From the cell containing the given text, extract its center point as (X, Y) coordinate. 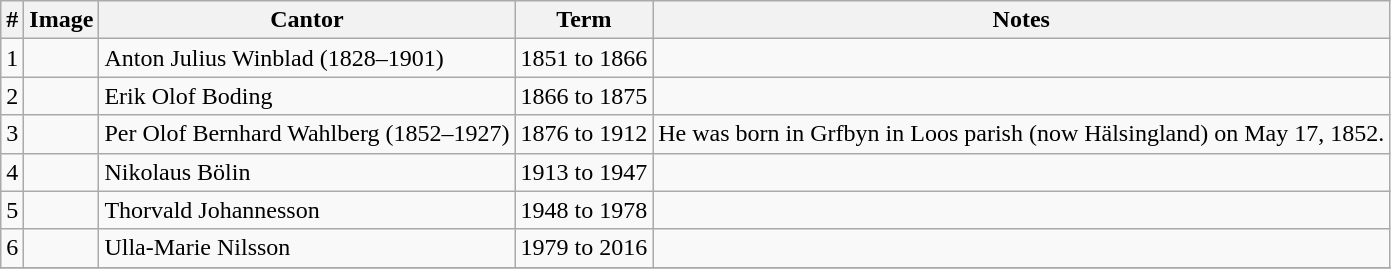
1866 to 1875 (584, 96)
Term (584, 20)
Anton Julius Winblad (1828–1901) (307, 58)
# (12, 20)
1 (12, 58)
1851 to 1866 (584, 58)
Per Olof Bernhard Wahlberg (1852–1927) (307, 134)
Erik Olof Boding (307, 96)
1948 to 1978 (584, 210)
Image (62, 20)
Cantor (307, 20)
1876 to 1912 (584, 134)
2 (12, 96)
3 (12, 134)
Nikolaus Bölin (307, 172)
1979 to 2016 (584, 248)
Thorvald Johannesson (307, 210)
Ulla-Marie Nilsson (307, 248)
He was born in Grfbyn in Loos parish (now Hälsingland) on May 17, 1852. (1022, 134)
6 (12, 248)
Notes (1022, 20)
5 (12, 210)
1913 to 1947 (584, 172)
4 (12, 172)
